Capture the cell that displays the provided text and extract its [x, y] central coordinate. 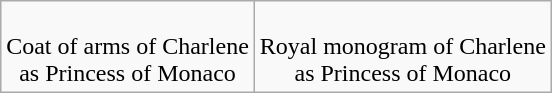
Coat of arms of Charleneas Princess of Monaco [128, 47]
Royal monogram of Charleneas Princess of Monaco [402, 47]
